Find where the given text appears and provide that cell's center as (x, y) coordinate. 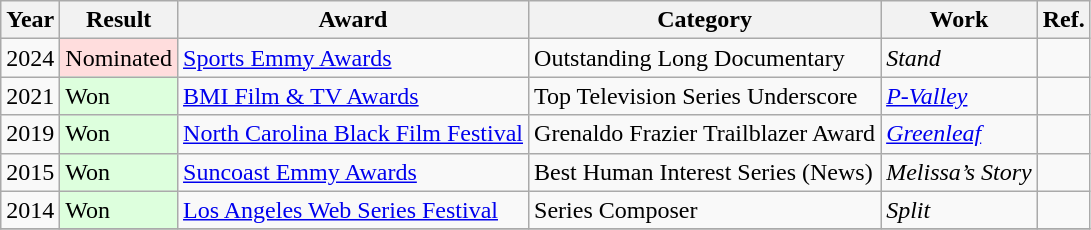
North Carolina Black Film Festival (354, 134)
Result (119, 20)
Best Human Interest Series (News) (705, 172)
Outstanding Long Documentary (705, 58)
Award (354, 20)
Grenaldo Frazier Trailblazer Award (705, 134)
Sports Emmy Awards (354, 58)
Top Television Series Underscore (705, 96)
Split (960, 210)
BMI Film & TV Awards (354, 96)
Nominated (119, 58)
Los Angeles Web Series Festival (354, 210)
2015 (30, 172)
Category (705, 20)
Work (960, 20)
P-Valley (960, 96)
Greenleaf (960, 134)
2021 (30, 96)
2019 (30, 134)
Melissa’s Story (960, 172)
Ref. (1064, 20)
Year (30, 20)
Series Composer (705, 210)
Stand (960, 58)
Suncoast Emmy Awards (354, 172)
2024 (30, 58)
2014 (30, 210)
